Identify which cell holds the provided text, then report its [x, y] central coordinate. 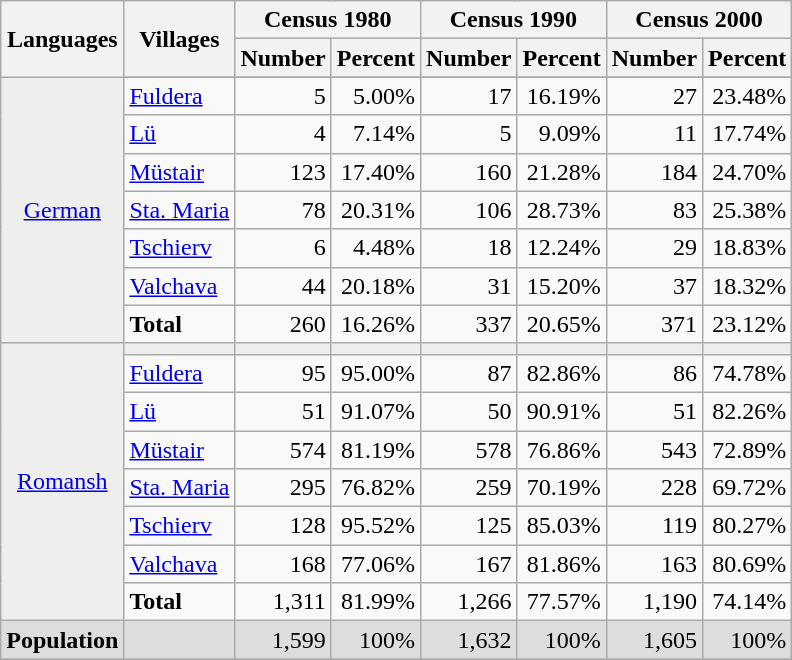
69.72% [748, 488]
74.78% [748, 373]
18.32% [748, 286]
80.27% [748, 526]
1,311 [283, 602]
76.82% [376, 488]
81.19% [376, 449]
23.48% [748, 96]
Census 1980 [328, 20]
37 [654, 286]
70.19% [562, 488]
259 [469, 488]
11 [654, 134]
28.73% [562, 210]
119 [654, 526]
17.74% [748, 134]
15.20% [562, 286]
260 [283, 324]
85.03% [562, 526]
Languages [62, 39]
83 [654, 210]
16.26% [376, 324]
5.00% [376, 96]
91.07% [376, 411]
21.28% [562, 172]
160 [469, 172]
1,599 [283, 640]
29 [654, 248]
31 [469, 286]
20.31% [376, 210]
4.48% [376, 248]
78 [283, 210]
106 [469, 210]
76.86% [562, 449]
1,190 [654, 602]
1,632 [469, 640]
18.83% [748, 248]
95 [283, 373]
20.65% [562, 324]
81.99% [376, 602]
12.24% [562, 248]
77.57% [562, 602]
228 [654, 488]
18 [469, 248]
125 [469, 526]
44 [283, 286]
Census 1990 [514, 20]
Census 2000 [699, 20]
295 [283, 488]
81.86% [562, 564]
371 [654, 324]
543 [654, 449]
6 [283, 248]
337 [469, 324]
578 [469, 449]
168 [283, 564]
95.00% [376, 373]
82.26% [748, 411]
17.40% [376, 172]
87 [469, 373]
7.14% [376, 134]
82.86% [562, 373]
24.70% [748, 172]
128 [283, 526]
123 [283, 172]
Population [62, 640]
90.91% [562, 411]
1,605 [654, 640]
25.38% [748, 210]
9.09% [562, 134]
184 [654, 172]
Villages [180, 39]
20.18% [376, 286]
167 [469, 564]
86 [654, 373]
77.06% [376, 564]
574 [283, 449]
50 [469, 411]
1,266 [469, 602]
163 [654, 564]
16.19% [562, 96]
72.89% [748, 449]
German [62, 210]
95.52% [376, 526]
27 [654, 96]
17 [469, 96]
80.69% [748, 564]
74.14% [748, 602]
23.12% [748, 324]
4 [283, 134]
Romansh [62, 482]
